Return (x, y) of the center of cell containing provided text 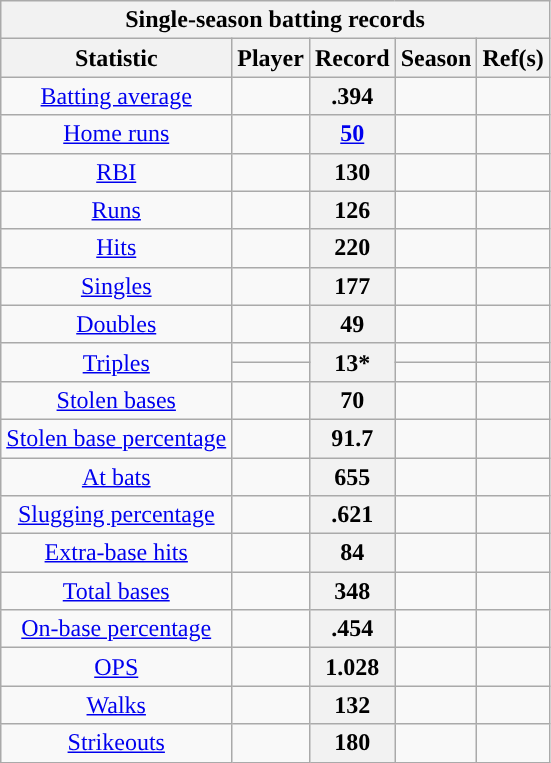
Season (436, 58)
49 (352, 324)
1.028 (352, 667)
132 (352, 705)
Home runs (116, 134)
Ref(s) (513, 58)
655 (352, 477)
70 (352, 400)
84 (352, 553)
Extra-base hits (116, 553)
.394 (352, 96)
Batting average (116, 96)
Singles (116, 286)
On-base percentage (116, 629)
.621 (352, 515)
126 (352, 210)
At bats (116, 477)
91.7 (352, 438)
220 (352, 248)
13* (352, 362)
177 (352, 286)
180 (352, 743)
Statistic (116, 58)
Strikeouts (116, 743)
Runs (116, 210)
RBI (116, 172)
Player (271, 58)
Slugging percentage (116, 515)
Triples (116, 362)
Single-season batting records (276, 20)
Stolen bases (116, 400)
50 (352, 134)
Total bases (116, 591)
Record (352, 58)
Walks (116, 705)
Stolen base percentage (116, 438)
Hits (116, 248)
.454 (352, 629)
Doubles (116, 324)
130 (352, 172)
OPS (116, 667)
348 (352, 591)
